Determine the (x, y) coordinate at the center of the cell enclosing the given text.  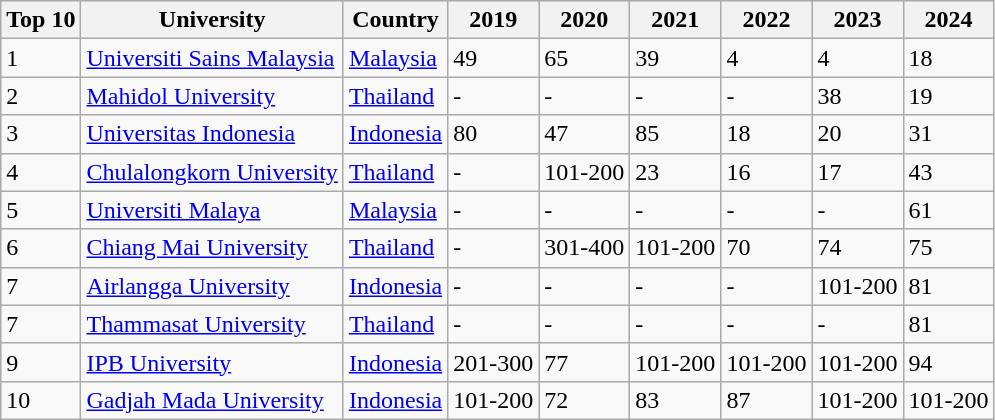
301-400 (584, 248)
Mahidol University (212, 96)
IPB University (212, 362)
2019 (494, 20)
20 (858, 134)
5 (41, 210)
6 (41, 248)
94 (948, 362)
87 (766, 400)
19 (948, 96)
75 (948, 248)
23 (676, 172)
43 (948, 172)
Country (395, 20)
74 (858, 248)
1 (41, 58)
Airlangga University (212, 286)
2022 (766, 20)
2020 (584, 20)
38 (858, 96)
65 (584, 58)
University (212, 20)
39 (676, 58)
201-300 (494, 362)
10 (41, 400)
61 (948, 210)
83 (676, 400)
16 (766, 172)
Universiti Sains Malaysia (212, 58)
Chiang Mai University (212, 248)
Universiti Malaya (212, 210)
2024 (948, 20)
Top 10 (41, 20)
85 (676, 134)
3 (41, 134)
47 (584, 134)
Gadjah Mada University (212, 400)
9 (41, 362)
Universitas Indonesia (212, 134)
70 (766, 248)
49 (494, 58)
80 (494, 134)
77 (584, 362)
2 (41, 96)
Thammasat University (212, 324)
31 (948, 134)
2023 (858, 20)
2021 (676, 20)
17 (858, 172)
Chulalongkorn University (212, 172)
72 (584, 400)
